From the cell containing the given text, extract its center point as [X, Y] coordinate. 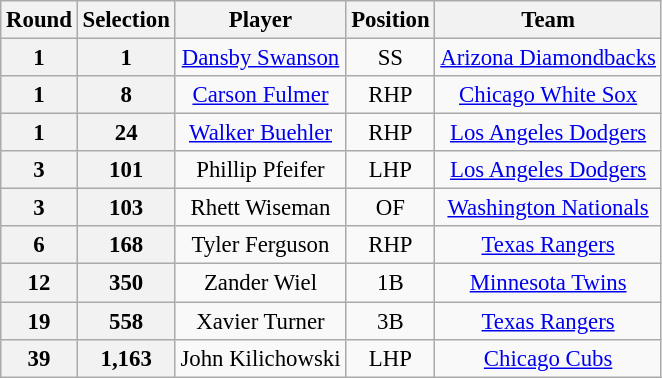
OF [390, 208]
1,163 [126, 358]
John Kilichowski [260, 358]
6 [39, 245]
Dansby Swanson [260, 58]
Carson Fulmer [260, 95]
Team [548, 20]
Tyler Ferguson [260, 245]
Arizona Diamondbacks [548, 58]
Xavier Turner [260, 321]
Walker Buehler [260, 133]
Round [39, 20]
19 [39, 321]
Minnesota Twins [548, 283]
8 [126, 95]
1B [390, 283]
Selection [126, 20]
3B [390, 321]
Position [390, 20]
350 [126, 283]
Rhett Wiseman [260, 208]
SS [390, 58]
Zander Wiel [260, 283]
Player [260, 20]
39 [39, 358]
Chicago Cubs [548, 358]
103 [126, 208]
101 [126, 170]
168 [126, 245]
Washington Nationals [548, 208]
24 [126, 133]
12 [39, 283]
Phillip Pfeifer [260, 170]
Chicago White Sox [548, 95]
558 [126, 321]
